Determine the (x, y) coordinate at the center of the cell enclosing the given text.  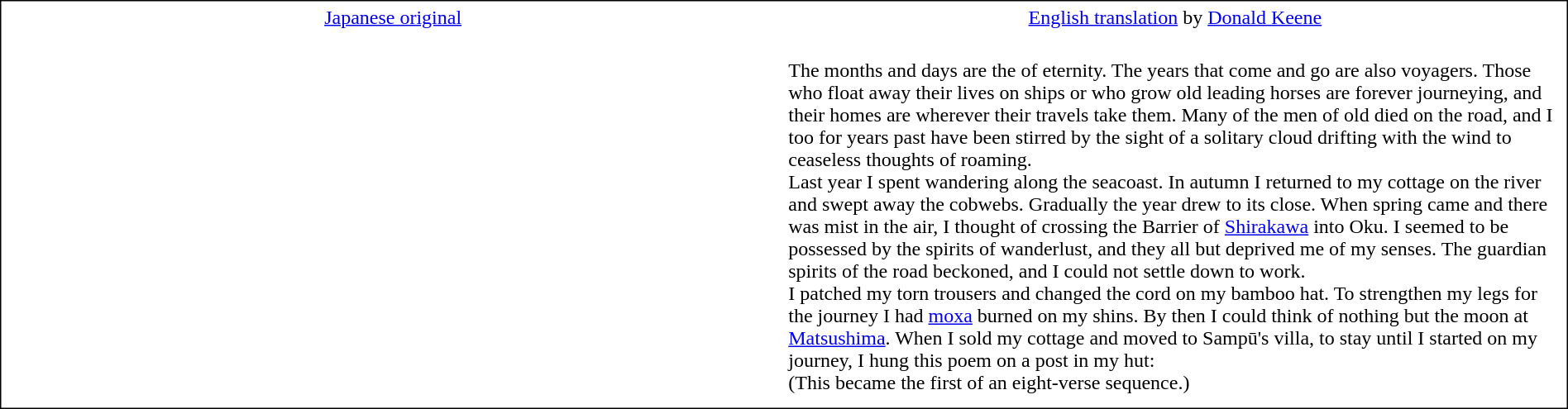
Japanese original (393, 17)
English translation by Donald Keene (1175, 17)
